Detect which cell encompasses the target text, then output its [x, y] center coordinate. 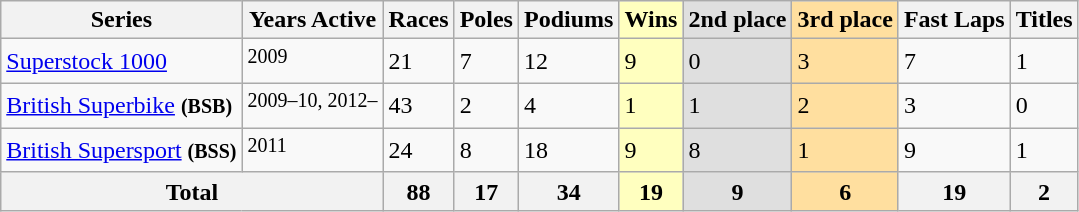
Fast Laps [954, 20]
2009–10, 2012– [312, 106]
17 [486, 191]
2nd place [738, 20]
12 [568, 62]
Poles [486, 20]
2011 [312, 150]
18 [568, 150]
6 [845, 191]
Total [192, 191]
21 [418, 62]
Superstock 1000 [122, 62]
88 [418, 191]
34 [568, 191]
British Supersport (BSS) [122, 150]
Series [122, 20]
43 [418, 106]
3rd place [845, 20]
Titles [1044, 20]
Races [418, 20]
Wins [651, 20]
Years Active [312, 20]
24 [418, 150]
4 [568, 106]
Podiums [568, 20]
British Superbike (BSB) [122, 106]
2009 [312, 62]
